From the cell containing the given text, extract its center point as (X, Y) coordinate. 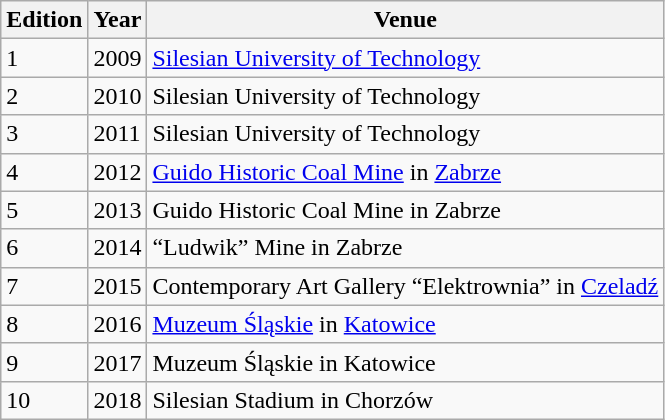
4 (44, 172)
Edition (44, 20)
2009 (118, 58)
Contemporary Art Gallery “Elektrownia” in Czeladź (406, 286)
2017 (118, 362)
10 (44, 400)
3 (44, 134)
“Ludwik” Mine in Zabrze (406, 248)
2 (44, 96)
9 (44, 362)
2011 (118, 134)
Year (118, 20)
2014 (118, 248)
2013 (118, 210)
5 (44, 210)
2010 (118, 96)
6 (44, 248)
1 (44, 58)
7 (44, 286)
Venue (406, 20)
2012 (118, 172)
2018 (118, 400)
Silesian Stadium in Chorzów (406, 400)
8 (44, 324)
2015 (118, 286)
2016 (118, 324)
